Output the [x, y] coordinate of the center of the cell containing the given text.  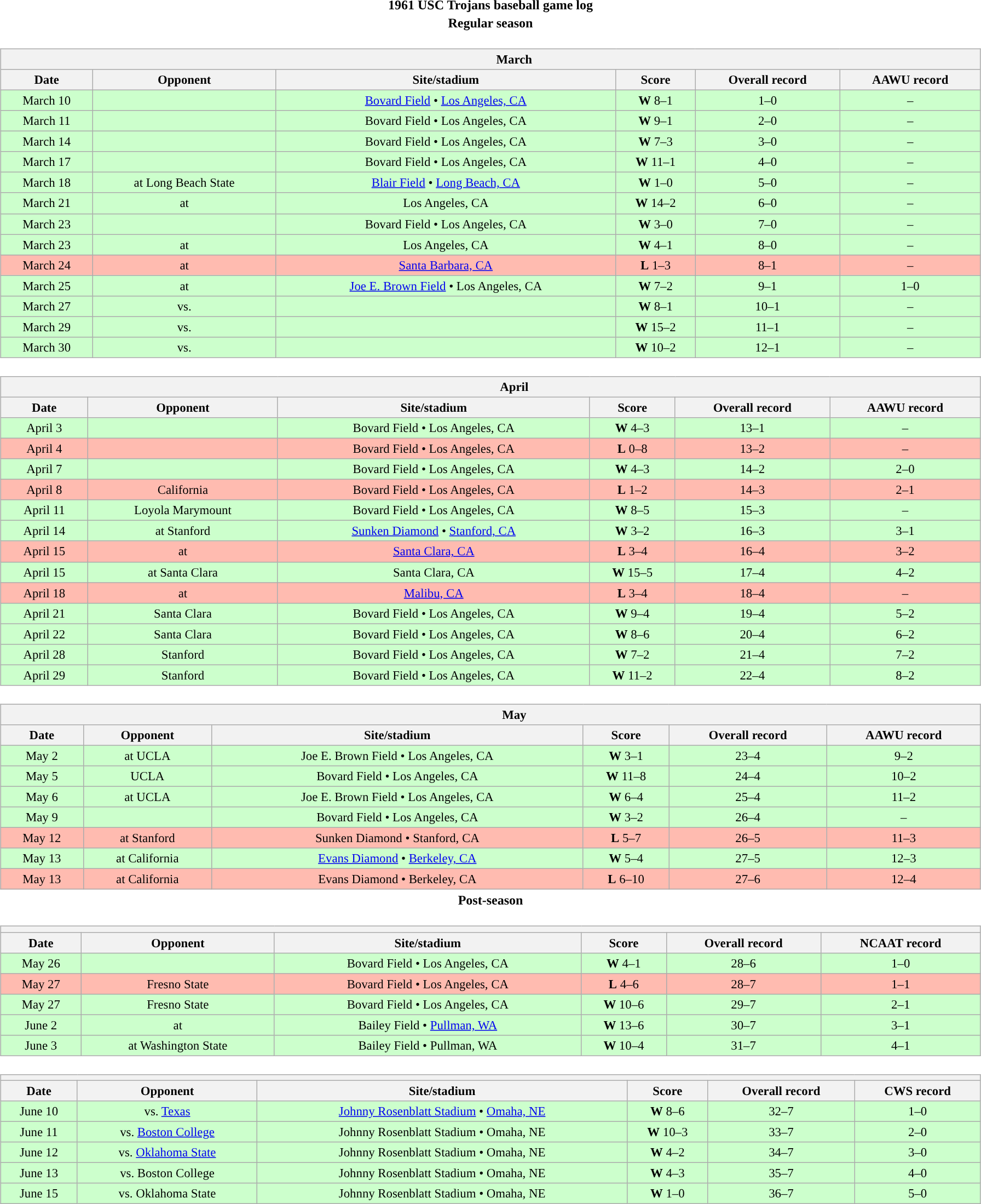
W 5–4 [626, 859]
7–0 [768, 224]
April 14 [44, 531]
March 14 [47, 142]
W 10–4 [624, 1045]
12–1 [768, 348]
June 2 [41, 1025]
W 9–1 [656, 121]
May 5 [42, 776]
8–0 [768, 245]
32–7 [781, 1111]
28–7 [743, 984]
W 15–5 [632, 572]
UCLA [147, 776]
14–2 [752, 469]
1–1 [901, 984]
30–7 [743, 1025]
W 11–1 [656, 162]
31–7 [743, 1045]
May 26 [41, 963]
22–4 [752, 675]
March 17 [47, 162]
April 11 [44, 510]
May 9 [42, 817]
10–1 [768, 306]
Santa Barbara, CA [446, 265]
19–4 [752, 613]
4–1 [901, 1045]
12–3 [903, 859]
June 15 [39, 1194]
W 15–2 [656, 327]
April 3 [44, 428]
May 6 [42, 797]
W 10–3 [668, 1132]
March 11 [47, 121]
24–4 [748, 776]
W 4–2 [668, 1153]
8–2 [905, 675]
18–4 [752, 593]
March 24 [47, 265]
13–2 [752, 448]
W 8–5 [632, 510]
27–5 [748, 859]
7–2 [905, 654]
W 9–4 [632, 613]
Malibu, CA [434, 593]
28–6 [743, 963]
25–4 [748, 797]
13–1 [752, 428]
May [490, 715]
April 4 [44, 448]
vs. Texas [167, 1111]
April 8 [44, 490]
3–2 [905, 551]
16–4 [752, 551]
17–4 [752, 572]
at Santa Clara [183, 572]
L 4–6 [624, 984]
21–4 [752, 654]
W 7–3 [656, 142]
June 12 [39, 1153]
W 13–6 [624, 1025]
L 6–10 [626, 879]
at Washington State [178, 1045]
L 5–7 [626, 838]
15–3 [752, 510]
Loyola Marymount [183, 510]
11–1 [768, 327]
June 10 [39, 1111]
April 7 [44, 469]
26–5 [748, 838]
April 18 [44, 593]
6–2 [905, 634]
W 6–4 [626, 797]
8–1 [768, 265]
April 21 [44, 613]
L 1–2 [632, 490]
May 12 [42, 838]
March 18 [47, 183]
June 11 [39, 1132]
March 29 [47, 327]
March 10 [47, 100]
5–2 [905, 613]
W 14–2 [656, 203]
W 3–0 [656, 224]
March 25 [47, 286]
May 2 [42, 756]
W 3–1 [626, 756]
April 28 [44, 654]
27–6 [748, 879]
W 10–6 [624, 1004]
L 0–8 [632, 448]
20–4 [752, 634]
L 1–3 [656, 265]
36–7 [781, 1194]
at Long Beach State [184, 183]
35–7 [781, 1173]
33–7 [781, 1132]
March 21 [47, 203]
April [490, 387]
34–7 [781, 1153]
26–4 [748, 817]
March 30 [47, 348]
14–3 [752, 490]
June 13 [39, 1173]
April 22 [44, 634]
4–2 [905, 572]
California [183, 490]
12–4 [903, 879]
CWS record [917, 1091]
11–2 [903, 797]
10–2 [903, 776]
Blair Field • Long Beach, CA [446, 183]
NCAAT record [901, 942]
March 27 [47, 306]
W 11–2 [632, 675]
9–1 [768, 286]
16–3 [752, 531]
March [490, 59]
June 3 [41, 1045]
23–4 [748, 756]
9–2 [903, 756]
6–0 [768, 203]
29–7 [743, 1004]
W 11–8 [626, 776]
W 10–2 [656, 348]
April 29 [44, 675]
11–3 [903, 838]
